Locate the cell with the specified text and output its [X, Y] center coordinate. 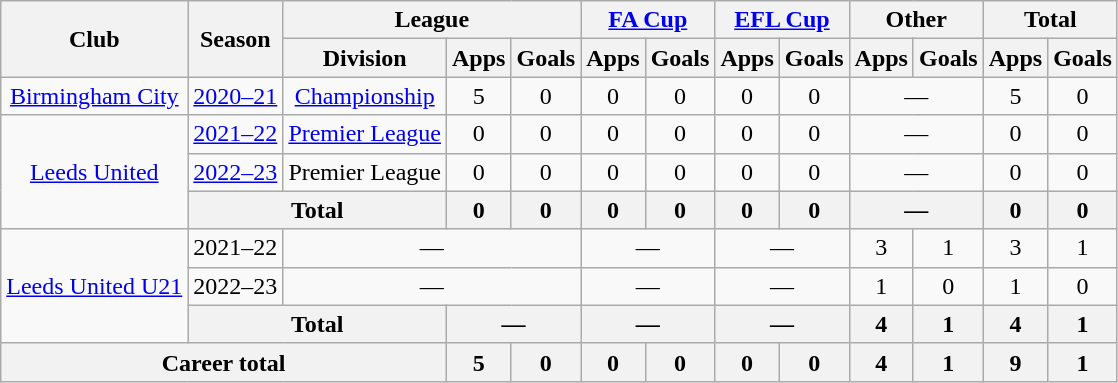
Season [236, 39]
Leeds United [94, 172]
Other [916, 20]
Leeds United U21 [94, 286]
Division [365, 58]
EFL Cup [782, 20]
Career total [224, 362]
League [432, 20]
FA Cup [648, 20]
Birmingham City [94, 96]
Club [94, 39]
2020–21 [236, 96]
9 [1015, 362]
Championship [365, 96]
